Search for the cell housing the specified text and yield its (x, y) center coordinate. 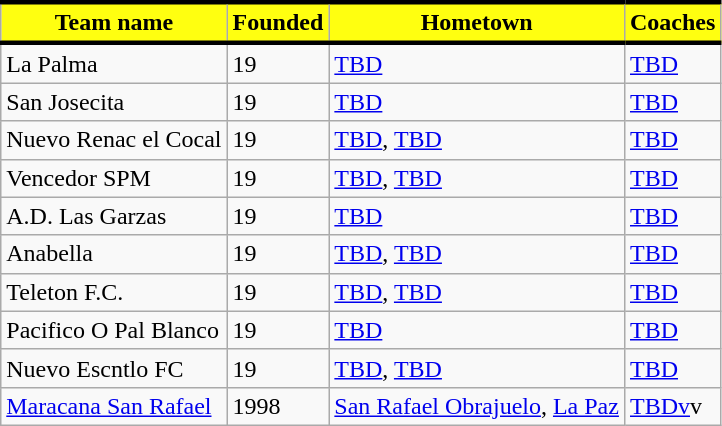
Pacifico O Pal Blanco (114, 330)
TBDvv (672, 406)
A.D. Las Garzas (114, 216)
San Rafael Obrajuelo, La Paz (477, 406)
Team name (114, 22)
La Palma (114, 63)
San Josecita (114, 102)
Teleton F.C. (114, 292)
Hometown (477, 22)
Nuevo Renac el Cocal (114, 140)
Vencedor SPM (114, 178)
Maracana San Rafael (114, 406)
1998 (278, 406)
Nuevo Escntlo FC (114, 368)
Anabella (114, 254)
Founded (278, 22)
Coaches (672, 22)
